Find where the given text appears and provide that cell's center as [X, Y] coordinate. 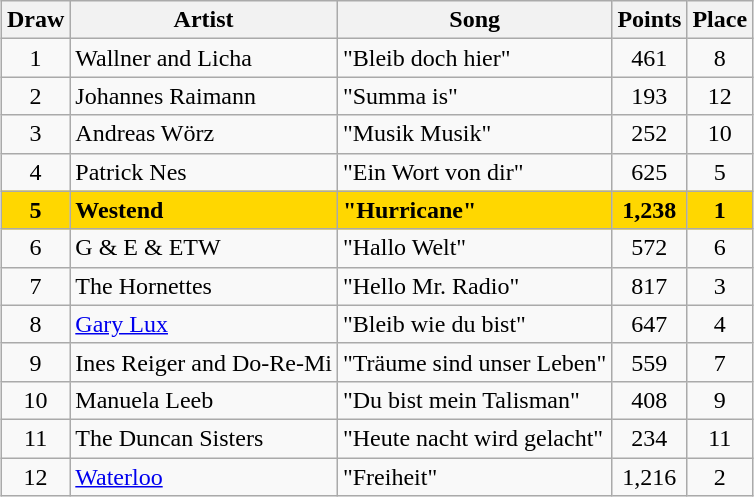
559 [650, 362]
"Bleib wie du bist" [474, 324]
Draw [35, 20]
"Heute nacht wird gelacht" [474, 438]
572 [650, 248]
"Freiheit" [474, 477]
Place [720, 20]
"Hello Mr. Radio" [474, 286]
Westend [204, 210]
"Du bist mein Talisman" [474, 400]
Song [474, 20]
625 [650, 172]
"Musik Musik" [474, 134]
252 [650, 134]
Manuela Leeb [204, 400]
"Summa is" [474, 96]
"Hallo Welt" [474, 248]
Waterloo [204, 477]
"Ein Wort von dir" [474, 172]
Artist [204, 20]
193 [650, 96]
The Duncan Sisters [204, 438]
Points [650, 20]
Andreas Wörz [204, 134]
Patrick Nes [204, 172]
"Hurricane" [474, 210]
647 [650, 324]
G & E & ETW [204, 248]
Ines Reiger and Do-Re-Mi [204, 362]
"Träume sind unser Leben" [474, 362]
Johannes Raimann [204, 96]
1,216 [650, 477]
The Hornettes [204, 286]
Gary Lux [204, 324]
"Bleib doch hier" [474, 58]
461 [650, 58]
408 [650, 400]
234 [650, 438]
1,238 [650, 210]
817 [650, 286]
Wallner and Licha [204, 58]
